Pinpoint the cell where the given text exists, returning its (x, y) midpoint coordinate. 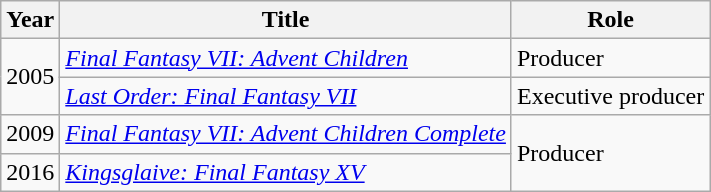
2009 (30, 134)
Last Order: Final Fantasy VII (286, 96)
Final Fantasy VII: Advent Children Complete (286, 134)
Title (286, 20)
Final Fantasy VII: Advent Children (286, 58)
Kingsglaive: Final Fantasy XV (286, 172)
Executive producer (610, 96)
Role (610, 20)
Year (30, 20)
2005 (30, 77)
2016 (30, 172)
